Identify which cell holds the provided text, then report its (X, Y) central coordinate. 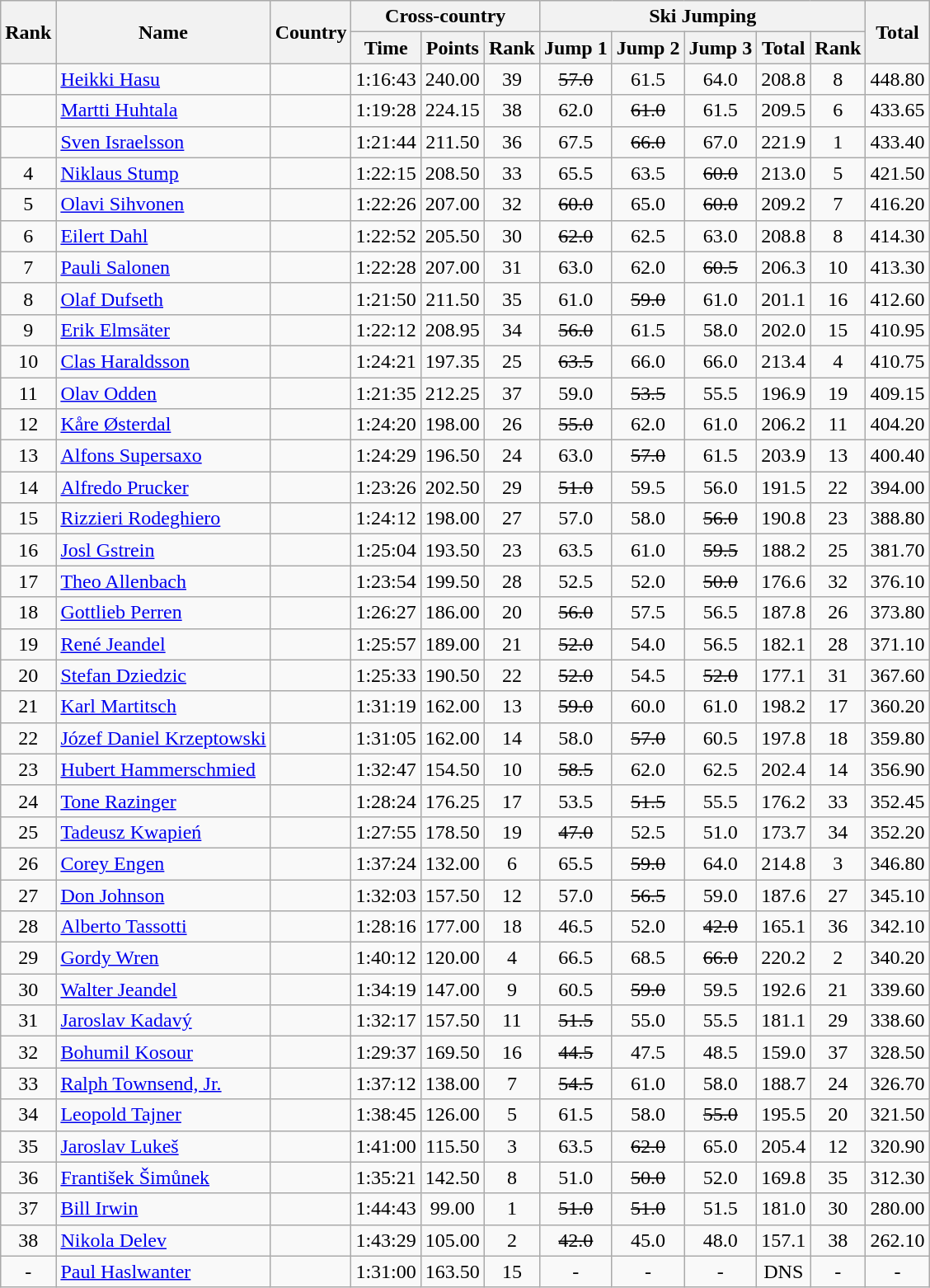
1:34:19 (386, 990)
169.8 (783, 1178)
198.2 (783, 707)
206.2 (783, 425)
203.9 (783, 456)
433.40 (897, 142)
321.50 (897, 1115)
47.0 (575, 832)
1:28:24 (386, 801)
416.20 (897, 204)
Olavi Sihvonen (163, 204)
201.1 (783, 298)
Niklaus Stump (163, 173)
45.0 (648, 1240)
433.65 (897, 110)
René Jeandel (163, 644)
169.50 (452, 1052)
1:40:12 (386, 958)
Kåre Østerdal (163, 425)
187.8 (783, 613)
DNS (783, 1272)
410.75 (897, 361)
44.5 (575, 1052)
1:32:17 (386, 1021)
177.00 (452, 927)
192.6 (783, 990)
1:41:00 (386, 1146)
1:28:16 (386, 927)
202.4 (783, 769)
345.10 (897, 895)
1:32:03 (386, 895)
Gottlieb Perren (163, 613)
154.50 (452, 769)
214.8 (783, 863)
58.5 (575, 769)
189.00 (452, 644)
208.50 (452, 173)
212.25 (452, 393)
57.5 (648, 613)
Alfredo Prucker (163, 487)
Jump 3 (721, 48)
404.20 (897, 425)
Clas Haraldsson (163, 361)
376.10 (897, 581)
Jaroslav Kadavý (163, 1021)
1:35:21 (386, 1178)
Alberto Tassotti (163, 927)
181.0 (783, 1209)
1:38:45 (386, 1115)
1:37:24 (386, 863)
320.90 (897, 1146)
Rizzieri Rodeghiero (163, 519)
Bohumil Kosour (163, 1052)
99.00 (452, 1209)
Ski Jumping (702, 16)
188.7 (783, 1084)
1:44:43 (386, 1209)
1:24:21 (386, 361)
1:27:55 (386, 832)
Tadeusz Kwapień (163, 832)
1:22:15 (386, 173)
202.50 (452, 487)
352.45 (897, 801)
1:29:37 (386, 1052)
205.4 (783, 1146)
138.00 (452, 1084)
1:22:26 (386, 204)
Jump 2 (648, 48)
František Šimůnek (163, 1178)
1:31:00 (386, 1272)
1:31:19 (386, 707)
280.00 (897, 1209)
190.50 (452, 675)
342.10 (897, 927)
206.3 (783, 267)
208.95 (452, 330)
Don Johnson (163, 895)
312.30 (897, 1178)
Stefan Dziedzic (163, 675)
205.50 (452, 236)
359.80 (897, 738)
1:32:47 (386, 769)
Tone Razinger (163, 801)
Pauli Salonen (163, 267)
1:26:27 (386, 613)
Erik Elmsäter (163, 330)
193.50 (452, 550)
1:25:57 (386, 644)
1:37:12 (386, 1084)
213.4 (783, 361)
371.10 (897, 644)
66.5 (575, 958)
412.60 (897, 298)
105.00 (452, 1240)
176.6 (783, 581)
1:22:28 (386, 267)
338.60 (897, 1021)
115.50 (452, 1146)
Country (311, 32)
400.40 (897, 456)
Paul Haslwanter (163, 1272)
39 (511, 79)
1:19:28 (386, 110)
186.00 (452, 613)
1:23:26 (386, 487)
202.0 (783, 330)
Bill Irwin (163, 1209)
373.80 (897, 613)
Points (452, 48)
132.00 (452, 863)
159.0 (783, 1052)
Martti Huhtala (163, 110)
197.8 (783, 738)
126.00 (452, 1115)
157.1 (783, 1240)
197.35 (452, 361)
1:43:29 (386, 1240)
Leopold Tajner (163, 1115)
178.50 (452, 832)
421.50 (897, 173)
1:23:54 (386, 581)
Józef Daniel Krzeptowski (163, 738)
Time (386, 48)
409.15 (897, 393)
176.25 (452, 801)
262.10 (897, 1240)
191.5 (783, 487)
Sven Israelsson (163, 142)
381.70 (897, 550)
Nikola Delev (163, 1240)
196.50 (452, 456)
1:22:52 (386, 236)
48.0 (721, 1240)
188.2 (783, 550)
209.2 (783, 204)
Jump 1 (575, 48)
346.80 (897, 863)
221.9 (783, 142)
328.50 (897, 1052)
Josl Gstrein (163, 550)
Olav Odden (163, 393)
Alfons Supersaxo (163, 456)
413.30 (897, 267)
Name (163, 32)
147.00 (452, 990)
220.2 (783, 958)
414.30 (897, 236)
190.8 (783, 519)
142.50 (452, 1178)
Theo Allenbach (163, 581)
Ralph Townsend, Jr. (163, 1084)
1:16:43 (386, 79)
Karl Martitsch (163, 707)
448.80 (897, 79)
1:31:05 (386, 738)
Hubert Hammerschmied (163, 769)
213.0 (783, 173)
176.2 (783, 801)
1:21:35 (386, 393)
67.5 (575, 142)
326.70 (897, 1084)
340.20 (897, 958)
1:25:33 (386, 675)
Cross-country (445, 16)
360.20 (897, 707)
352.20 (897, 832)
1:21:44 (386, 142)
67.0 (721, 142)
356.90 (897, 769)
182.1 (783, 644)
196.9 (783, 393)
388.80 (897, 519)
195.5 (783, 1115)
224.15 (452, 110)
1:24:29 (386, 456)
Walter Jeandel (163, 990)
48.5 (721, 1052)
1:25:04 (386, 550)
177.1 (783, 675)
Gordy Wren (163, 958)
394.00 (897, 487)
410.95 (897, 330)
367.60 (897, 675)
199.50 (452, 581)
339.60 (897, 990)
1:24:20 (386, 425)
68.5 (648, 958)
Eilert Dahl (163, 236)
1:22:12 (386, 330)
54.0 (648, 644)
181.1 (783, 1021)
1:21:50 (386, 298)
165.1 (783, 927)
120.00 (452, 958)
163.50 (452, 1272)
1:24:12 (386, 519)
173.7 (783, 832)
Heikki Hasu (163, 79)
209.5 (783, 110)
Jaroslav Lukeš (163, 1146)
46.5 (575, 927)
240.00 (452, 79)
47.5 (648, 1052)
Corey Engen (163, 863)
187.6 (783, 895)
Olaf Dufseth (163, 298)
